Provide the (x, y) coordinate of the cell's center where the given text is located.  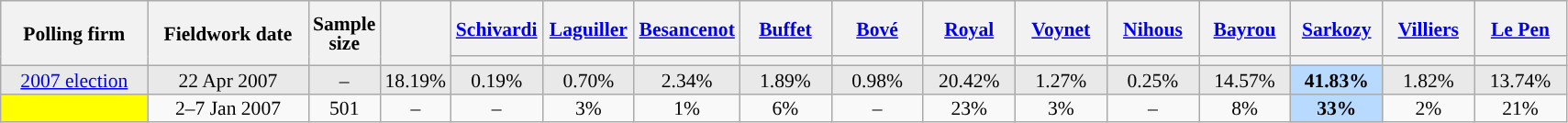
Schivardi (496, 28)
Royal (969, 28)
Villiers (1429, 28)
Nihous (1152, 28)
Voynet (1061, 28)
33% (1337, 108)
21% (1520, 108)
20.42% (969, 79)
0.70% (588, 79)
Samplesize (344, 33)
23% (969, 108)
2% (1429, 108)
0.98% (877, 79)
Polling firm (74, 33)
Fieldwork date (228, 33)
Bové (877, 28)
0.25% (1152, 79)
1.27% (1061, 79)
Le Pen (1520, 28)
Besancenot (686, 28)
2.34% (686, 79)
1.89% (785, 79)
6% (785, 108)
8% (1245, 108)
18.19% (415, 79)
1.82% (1429, 79)
501 (344, 108)
41.83% (1337, 79)
Laguiller (588, 28)
13.74% (1520, 79)
22 Apr 2007 (228, 79)
2007 election (74, 79)
14.57% (1245, 79)
Bayrou (1245, 28)
1% (686, 108)
2–7 Jan 2007 (228, 108)
Sarkozy (1337, 28)
Buffet (785, 28)
0.19% (496, 79)
